Return (X, Y) of the center of cell containing provided text 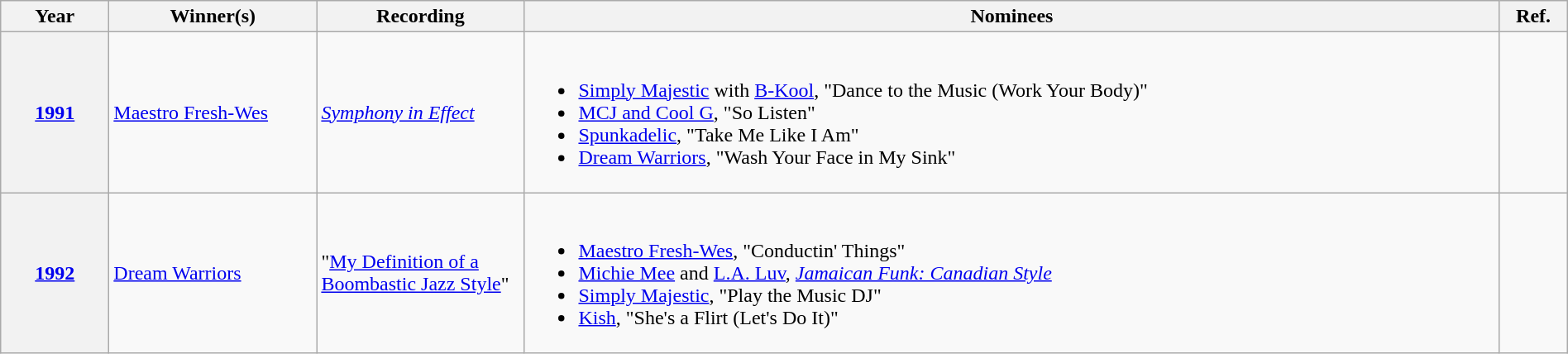
Symphony in Effect (420, 112)
1991 (55, 112)
1992 (55, 273)
Ref. (1533, 17)
Dream Warriors (213, 273)
Winner(s) (213, 17)
"My Definition of a Boombastic Jazz Style" (420, 273)
Recording (420, 17)
Year (55, 17)
Nominees (1012, 17)
Maestro Fresh-Wes (213, 112)
